Capture the cell that displays the provided text and extract its [X, Y] central coordinate. 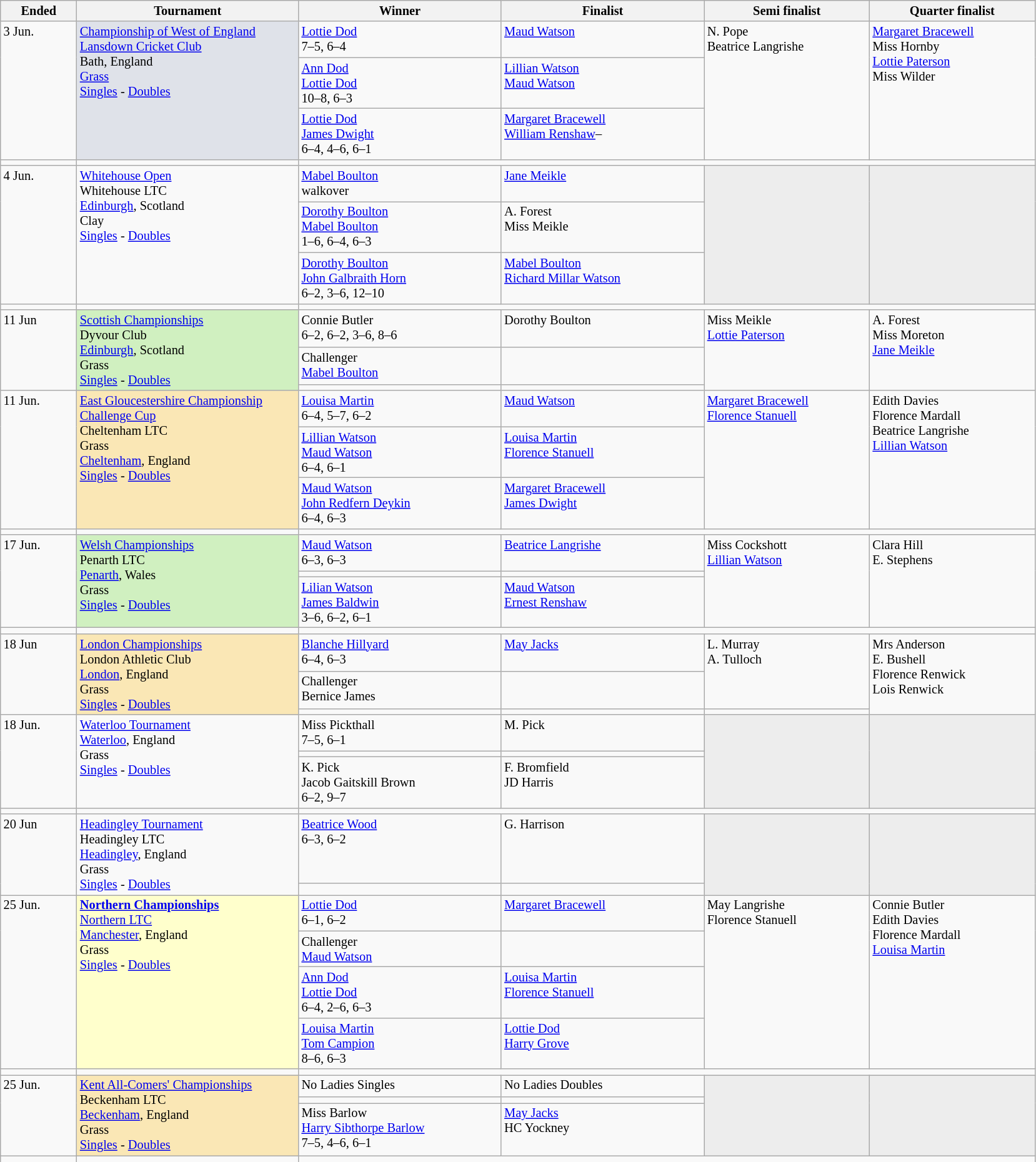
Louisa Martin6–4, 5–7, 6–2 [400, 409]
May Langrishe Florence Stanuell [787, 982]
Lottie Dod James Dwight6–4, 4–6, 6–1 [400, 134]
Miss Pickthall7–5, 6–1 [400, 733]
Jane Meikle [602, 184]
Dorothy Boulton [602, 328]
Margaret Bracewell James Dwight [602, 503]
Miss Cockshott Lillian Watson [787, 581]
Northern ChampionshipsNorthern LTC Manchester, EnglandGrassSingles - Doubles [187, 982]
L. Murray A. Tulloch [787, 671]
Semi finalist [787, 11]
A. Forest Miss Moreton Jane Meikle [952, 350]
Lottie Dod7–5, 6–4 [400, 39]
May Jacks HC Yockney [602, 1130]
Tournament [187, 11]
Maud Watson John Redfern Deykin6–4, 6–3 [400, 503]
17 Jun. [39, 581]
Blanche Hillyard6–4, 6–3 [400, 652]
Mrs Anderson E. Bushell Florence Renwick Lois Renwick [952, 674]
F. Bromfield JD Harris [602, 782]
Margaret Bracewell Florence Stanuell [787, 460]
18 Jun [39, 674]
Edith Davies Florence Mardall Beatrice Langrishe Lillian Watson [952, 460]
20 Jun [39, 854]
M. Pick [602, 733]
Challenger Mabel Boulton [400, 365]
Finalist [602, 11]
Louisa Martin Tom Campion8–6, 6–3 [400, 1043]
Lottie Dod6–1, 6–2 [400, 913]
Connie Butler6–2, 6–2, 3–6, 8–6 [400, 328]
Lilian Watson James Baldwin3–6, 6–2, 6–1 [400, 602]
Scottish ChampionshipsDyvour Club Edinburgh, ScotlandGrass Singles - Doubles [187, 350]
G. Harrison [602, 848]
Kent All-Comers' ChampionshipsBeckenham LTC Beckenham, EnglandGrassSingles - Doubles [187, 1115]
Headingley TournamentHeadingley LTCHeadingley, EnglandGrass Singles - Doubles [187, 854]
Beatrice Langrishe [602, 553]
Maud Watson6–3, 6–3 [400, 553]
A. Forest Miss Meikle [602, 227]
Lillian Watson Maud Watson6–4, 6–1 [400, 452]
Waterloo TournamentWaterloo, EnglandGrass Singles - Doubles [187, 761]
Dorothy Boulton John Galbraith Horn6–2, 3–6, 12–10 [400, 278]
Lottie Dod Harry Grove [602, 1043]
Margaret Bracewell William Renshaw– [602, 134]
Challenger Maud Watson [400, 949]
May Jacks [602, 652]
Welsh Championships Penarth LTCPenarth, WalesGrass Singles - Doubles [187, 581]
Ann Dod Lottie Dod6–4, 2–6, 6–3 [400, 992]
Beatrice Wood6–3, 6–2 [400, 848]
Margaret Bracewell [602, 913]
Ann Dod Lottie Dod10–8, 6–3 [400, 83]
N. Pope Beatrice Langrishe [787, 90]
Miss Meikle Lottie Paterson [787, 350]
Connie Butler Edith Davies Florence Mardall Louisa Martin [952, 982]
11 Jun [39, 350]
Clara Hill E. Stephens [952, 581]
4 Jun. [39, 235]
Maud Watson Ernest Renshaw [602, 602]
Dorothy Boulton Mabel Boulton1–6, 6–4, 6–3 [400, 227]
Mabel Boulton Richard Millar Watson [602, 278]
11 Jun. [39, 460]
Quarter finalist [952, 11]
Whitehouse Open Whitehouse LTCEdinburgh, ScotlandClaySingles - Doubles [187, 235]
Mabel Boultonwalkover [400, 184]
Miss Barlow Harry Sibthorpe Barlow 7–5, 4–6, 6–1 [400, 1130]
K. Pick Jacob Gaitskill Brown6–2, 9–7 [400, 782]
Challenger Bernice James [400, 690]
Margaret Bracewell Miss Hornby Lottie Paterson Miss Wilder [952, 90]
Lillian Watson Maud Watson [602, 83]
Championship of West of EnglandLansdown Cricket ClubBath, EnglandGrassSingles - Doubles [187, 90]
3 Jun. [39, 90]
Ended [39, 11]
London ChampionshipsLondon Athletic ClubLondon, EnglandGrass Singles - Doubles [187, 674]
East Gloucestershire Championship Challenge Cup Cheltenham LTCGrass Cheltenham, EnglandSingles - Doubles [187, 460]
No Ladies Doubles [602, 1086]
18 Jun. [39, 761]
No Ladies Singles [400, 1086]
Winner [400, 11]
